Find where the given text appears and provide that cell's center as (X, Y) coordinate. 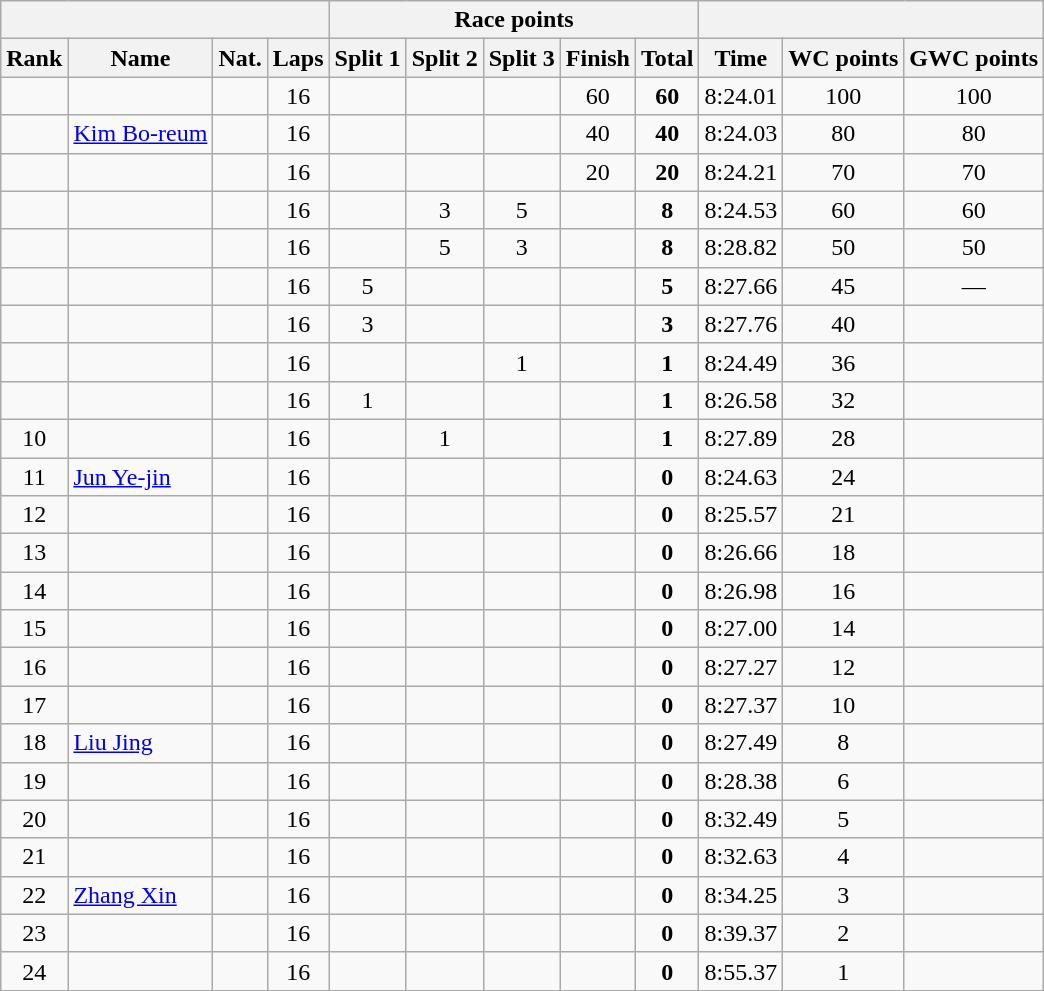
8:26.66 (741, 553)
17 (34, 705)
8:25.57 (741, 515)
8:27.49 (741, 743)
28 (844, 438)
8:24.21 (741, 172)
8:24.03 (741, 134)
GWC points (974, 58)
13 (34, 553)
Rank (34, 58)
45 (844, 286)
Split 1 (368, 58)
8:28.82 (741, 248)
8:32.49 (741, 819)
Name (140, 58)
Race points (514, 20)
32 (844, 400)
8:27.66 (741, 286)
8:27.76 (741, 324)
Finish (598, 58)
8:27.37 (741, 705)
8:26.58 (741, 400)
8:55.37 (741, 971)
Split 3 (522, 58)
8:27.27 (741, 667)
22 (34, 895)
8:28.38 (741, 781)
WC points (844, 58)
15 (34, 629)
Jun Ye-jin (140, 477)
11 (34, 477)
— (974, 286)
36 (844, 362)
2 (844, 933)
8:34.25 (741, 895)
Zhang Xin (140, 895)
Kim Bo-reum (140, 134)
8:27.00 (741, 629)
8:24.49 (741, 362)
8:39.37 (741, 933)
6 (844, 781)
Laps (298, 58)
23 (34, 933)
8:26.98 (741, 591)
8:24.01 (741, 96)
Split 2 (444, 58)
8:24.63 (741, 477)
8:32.63 (741, 857)
8:24.53 (741, 210)
8:27.89 (741, 438)
Time (741, 58)
19 (34, 781)
Liu Jing (140, 743)
4 (844, 857)
Total (667, 58)
Nat. (240, 58)
